Return the (x, y) coordinate for the center point of the cell that contains the specified text.  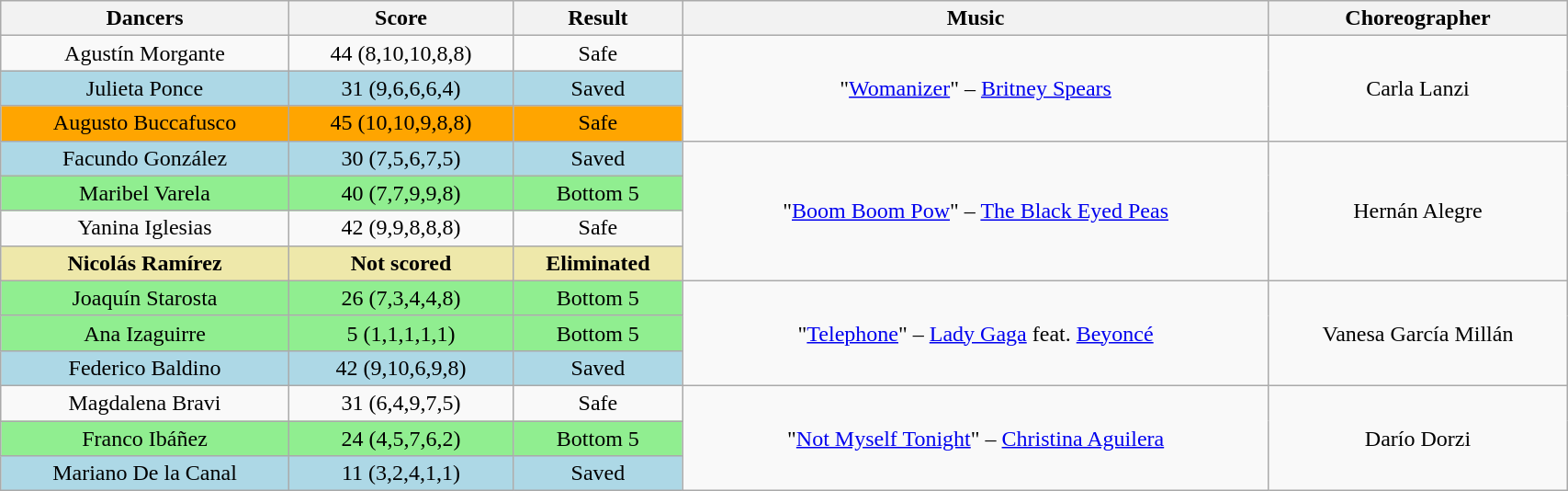
44 (8,10,10,8,8) (400, 53)
Facundo González (145, 158)
Score (400, 18)
"Telephone" – Lady Gaga feat. Beyoncé (976, 333)
Eliminated (598, 263)
5 (1,1,1,1,1) (400, 333)
Not scored (400, 263)
Music (976, 18)
40 (7,7,9,9,8) (400, 193)
Ana Izaguirre (145, 333)
Vanesa García Millán (1417, 333)
Agustín Morgante (145, 53)
26 (7,3,4,4,8) (400, 298)
Julieta Ponce (145, 88)
Augusto Buccafusco (145, 123)
Darío Dorzi (1417, 438)
Joaquín Starosta (145, 298)
Choreographer (1417, 18)
Result (598, 18)
30 (7,5,6,7,5) (400, 158)
Yanina Iglesias (145, 228)
11 (3,2,4,1,1) (400, 474)
Maribel Varela (145, 193)
Magdalena Bravi (145, 403)
Franco Ibáñez (145, 439)
Dancers (145, 18)
Nicolás Ramírez (145, 263)
Federico Baldino (145, 368)
"Boom Boom Pow" – The Black Eyed Peas (976, 211)
Mariano De la Canal (145, 474)
"Not Myself Tonight" – Christina Aguilera (976, 438)
Carla Lanzi (1417, 88)
31 (6,4,9,7,5) (400, 403)
45 (10,10,9,8,8) (400, 123)
24 (4,5,7,6,2) (400, 439)
42 (9,10,6,9,8) (400, 368)
42 (9,9,8,8,8) (400, 228)
"Womanizer" – Britney Spears (976, 88)
Hernán Alegre (1417, 211)
31 (9,6,6,6,4) (400, 88)
